Identify which cell holds the provided text, then report its [x, y] central coordinate. 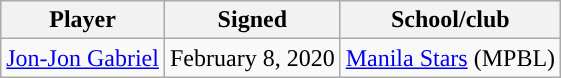
Player [83, 20]
Signed [252, 20]
School/club [450, 20]
Manila Stars (MPBL) [450, 58]
Jon-Jon Gabriel [83, 58]
February 8, 2020 [252, 58]
